Identify which cell holds the provided text, then report its (X, Y) central coordinate. 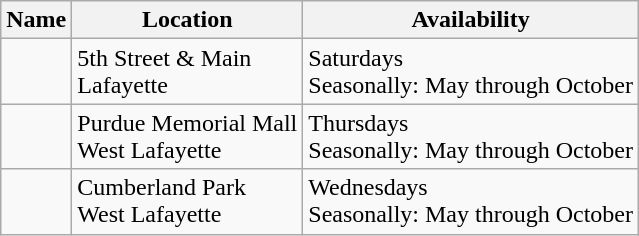
Name (36, 20)
SaturdaysSeasonally: May through October (471, 72)
ThursdaysSeasonally: May through October (471, 136)
WednesdaysSeasonally: May through October (471, 202)
Purdue Memorial MallWest Lafayette (188, 136)
Location (188, 20)
5th Street & MainLafayette (188, 72)
Availability (471, 20)
Cumberland ParkWest Lafayette (188, 202)
